Provide the [X, Y] coordinate of the cell's center where the given text is located.  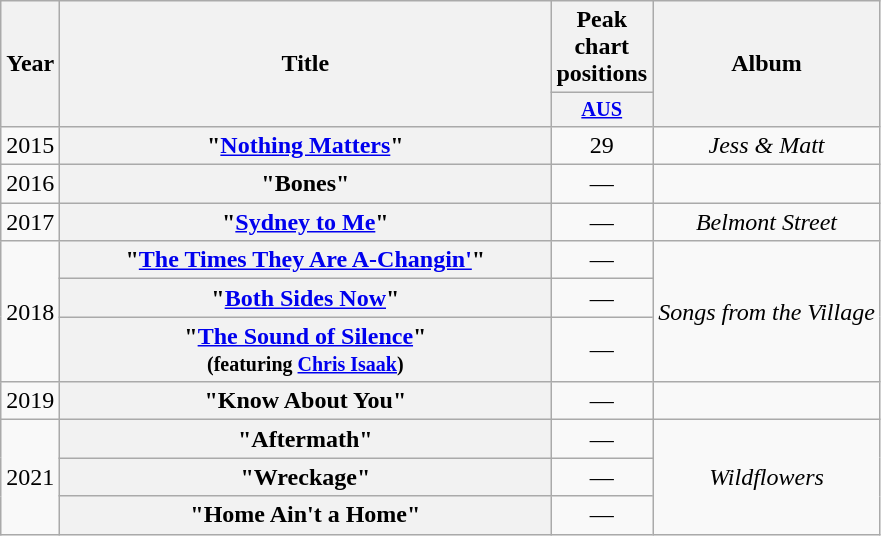
"Sydney to Me" [306, 222]
2015 [30, 145]
2018 [30, 312]
29 [602, 145]
Album [767, 64]
Wildflowers [767, 477]
"Bones" [306, 184]
Title [306, 64]
Songs from the Village [767, 312]
Peak chart positions [602, 47]
"Both Sides Now" [306, 298]
AUS [602, 110]
Year [30, 64]
Belmont Street [767, 222]
"Know About You" [306, 401]
"Wreckage" [306, 477]
"Home Ain't a Home" [306, 515]
2019 [30, 401]
"Aftermath" [306, 439]
2021 [30, 477]
"The Times They Are A-Changin'" [306, 260]
2016 [30, 184]
"Nothing Matters" [306, 145]
"The Sound of Silence" (featuring Chris Isaak) [306, 350]
Jess & Matt [767, 145]
2017 [30, 222]
